Find where the given text appears and provide that cell's center as [x, y] coordinate. 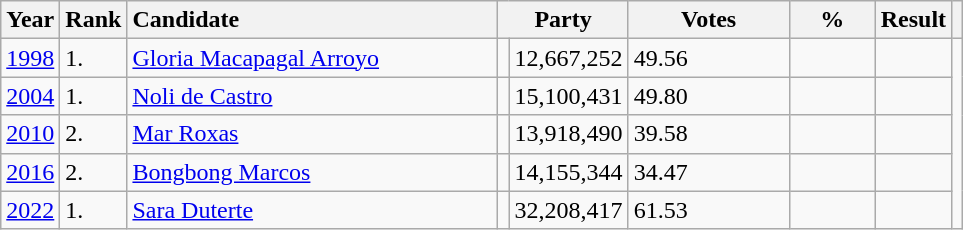
49.80 [708, 96]
Gloria Macapagal Arroyo [312, 58]
2016 [30, 172]
1998 [30, 58]
2022 [30, 210]
34.47 [708, 172]
Mar Roxas [312, 134]
Noli de Castro [312, 96]
2004 [30, 96]
2010 [30, 134]
Sara Duterte [312, 210]
13,918,490 [568, 134]
Votes [708, 20]
Party [563, 20]
12,667,252 [568, 58]
14,155,344 [568, 172]
Bongbong Marcos [312, 172]
15,100,431 [568, 96]
Rank [94, 20]
Result [913, 20]
% [832, 20]
32,208,417 [568, 210]
Year [30, 20]
Candidate [312, 20]
61.53 [708, 210]
39.58 [708, 134]
49.56 [708, 58]
